From the cell containing the given text, extract its center point as (x, y) coordinate. 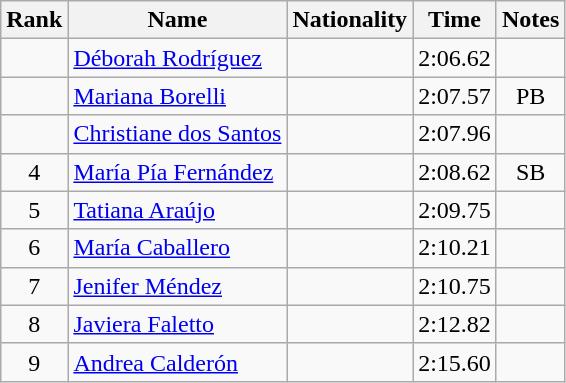
Jenifer Méndez (178, 286)
2:15.60 (455, 362)
SB (530, 172)
Nationality (350, 20)
2:12.82 (455, 324)
2:07.96 (455, 134)
2:08.62 (455, 172)
2:09.75 (455, 210)
2:10.75 (455, 286)
Time (455, 20)
PB (530, 96)
Christiane dos Santos (178, 134)
Tatiana Araújo (178, 210)
9 (34, 362)
Déborah Rodríguez (178, 58)
7 (34, 286)
María Caballero (178, 248)
2:10.21 (455, 248)
Mariana Borelli (178, 96)
Name (178, 20)
Javiera Faletto (178, 324)
5 (34, 210)
Notes (530, 20)
2:07.57 (455, 96)
4 (34, 172)
Rank (34, 20)
8 (34, 324)
2:06.62 (455, 58)
María Pía Fernández (178, 172)
Andrea Calderón (178, 362)
6 (34, 248)
